Provide the [x, y] coordinate of the cell's center where the given text is located.  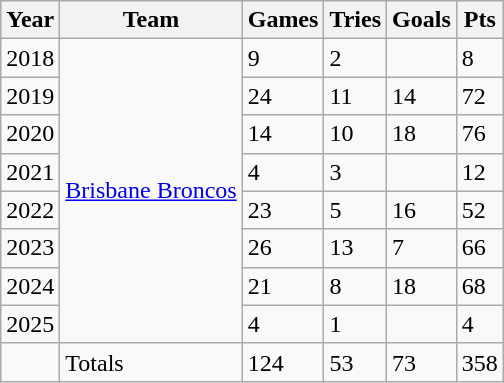
10 [356, 134]
16 [422, 210]
12 [480, 172]
2024 [30, 286]
Games [283, 20]
7 [422, 248]
Team [151, 20]
76 [480, 134]
1 [356, 324]
2020 [30, 134]
Year [30, 20]
66 [480, 248]
21 [283, 286]
2021 [30, 172]
Brisbane Broncos [151, 191]
2018 [30, 58]
5 [356, 210]
124 [283, 362]
2025 [30, 324]
358 [480, 362]
Goals [422, 20]
24 [283, 96]
2019 [30, 96]
52 [480, 210]
72 [480, 96]
2023 [30, 248]
26 [283, 248]
3 [356, 172]
73 [422, 362]
Totals [151, 362]
Pts [480, 20]
2 [356, 58]
11 [356, 96]
9 [283, 58]
Tries [356, 20]
68 [480, 286]
23 [283, 210]
2022 [30, 210]
53 [356, 362]
13 [356, 248]
